Extract the [X, Y] coordinate from the center of the cell holding the provided text.  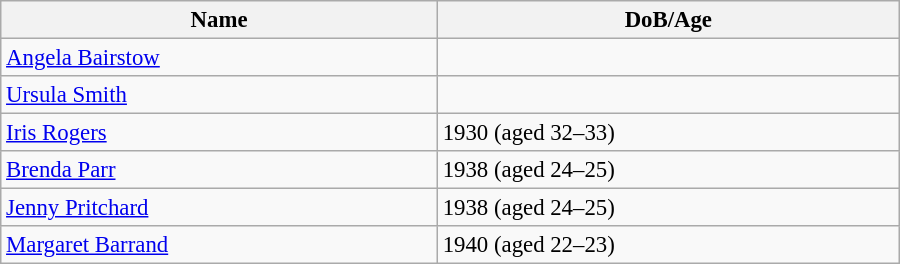
Jenny Pritchard [220, 208]
Name [220, 20]
1930 (aged 32–33) [668, 133]
Iris Rogers [220, 133]
DoB/Age [668, 20]
Ursula Smith [220, 95]
Brenda Parr [220, 170]
Margaret Barrand [220, 245]
1940 (aged 22–23) [668, 245]
Angela Bairstow [220, 58]
